Scan for the cell matching the given text and deliver its [x, y] coordinate at center. 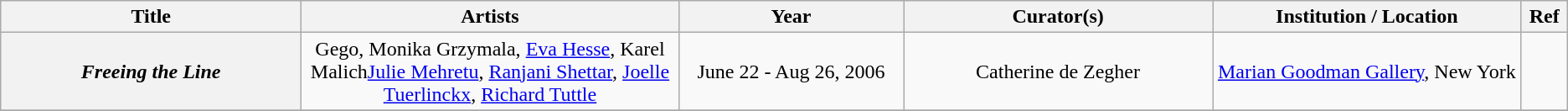
Curator(s) [1059, 17]
Catherine de Zegher [1059, 71]
Institution / Location [1367, 17]
Gego, Monika Grzymala, Eva Hesse, Karel MalichJulie Mehretu, Ranjani Shettar, Joelle Tuerlinckx, Richard Tuttle [491, 71]
Year [791, 17]
June 22 - Aug 26, 2006 [791, 71]
Marian Goodman Gallery, New York [1367, 71]
Freeing the Line [151, 71]
Title [151, 17]
Ref [1545, 17]
Artists [491, 17]
